Provide the [X, Y] coordinate of the cell's center where the given text is located.  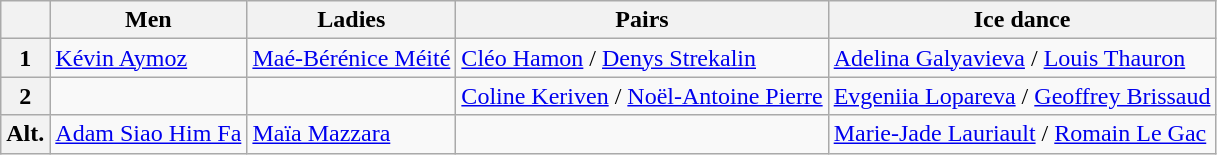
Pairs [642, 20]
Ladies [352, 20]
Maïa Mazzara [352, 134]
Adelina Galyavieva / Louis Thauron [1022, 58]
Kévin Aymoz [148, 58]
Men [148, 20]
1 [26, 58]
Alt. [26, 134]
Coline Keriven / Noël-Antoine Pierre [642, 96]
2 [26, 96]
Cléo Hamon / Denys Strekalin [642, 58]
Marie-Jade Lauriault / Romain Le Gac [1022, 134]
Maé-Bérénice Méité [352, 58]
Adam Siao Him Fa [148, 134]
Evgeniia Lopareva / Geoffrey Brissaud [1022, 96]
Ice dance [1022, 20]
